Provide the (x, y) coordinate of the cell's center where the given text is located.  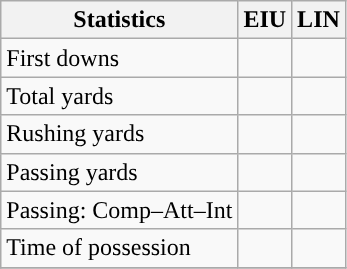
Time of possession (120, 248)
Statistics (120, 20)
First downs (120, 58)
EIU (265, 20)
Passing: Comp–Att–Int (120, 210)
Rushing yards (120, 134)
Total yards (120, 96)
LIN (319, 20)
Passing yards (120, 172)
